Output the (X, Y) coordinate of the center of the cell containing the given text.  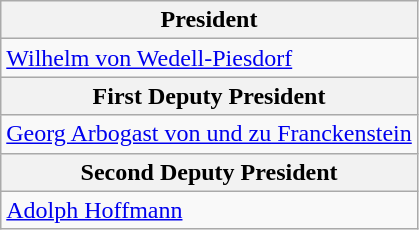
Georg Arbogast von und zu Franckenstein (210, 134)
Second Deputy President (210, 172)
First Deputy President (210, 96)
President (210, 20)
Adolph Hoffmann (210, 210)
Wilhelm von Wedell-Piesdorf (210, 58)
